Capture the cell that displays the provided text and extract its (X, Y) central coordinate. 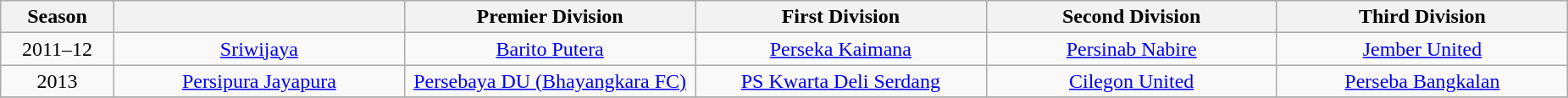
Jember United (1421, 49)
Second Division (1132, 17)
First Division (840, 17)
Persinab Nabire (1132, 49)
Persebaya DU (Bhayangkara FC) (549, 81)
Barito Putera (549, 49)
Persipura Jayapura (259, 81)
Season (58, 17)
2013 (58, 81)
Perseka Kaimana (840, 49)
Cilegon United (1132, 81)
Perseba Bangkalan (1421, 81)
PS Kwarta Deli Serdang (840, 81)
Premier Division (549, 17)
Third Division (1421, 17)
2011–12 (58, 49)
Sriwijaya (259, 49)
